Capture the cell that displays the provided text and extract its (X, Y) central coordinate. 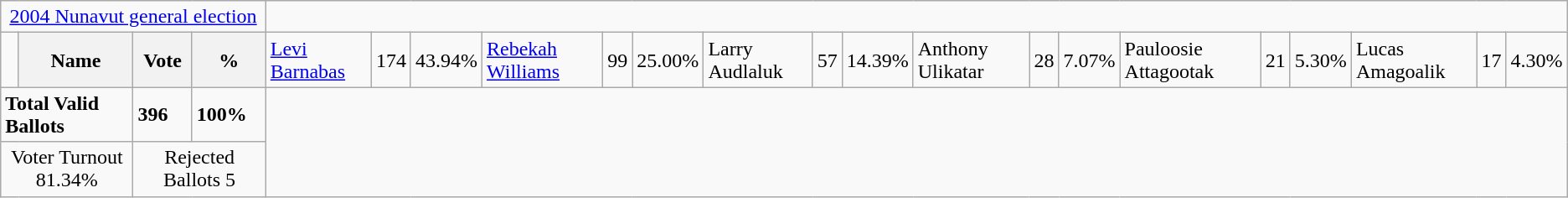
17 (1491, 60)
Name (75, 60)
99 (618, 60)
Total Valid Ballots (67, 114)
Pauloosie Attagootak (1190, 60)
7.07% (1089, 60)
Anthony Ulikatar (972, 60)
2004 Nunavut general election (134, 17)
Voter Turnout 81.34% (67, 169)
396 (162, 114)
5.30% (1320, 60)
Vote (162, 60)
Rebekah Williams (543, 60)
14.39% (878, 60)
100% (229, 114)
Rejected Ballots 5 (199, 169)
43.94% (446, 60)
Larry Audlaluk (758, 60)
28 (1044, 60)
57 (828, 60)
21 (1275, 60)
25.00% (668, 60)
Levi Barnabas (318, 60)
4.30% (1536, 60)
Lucas Amagoalik (1414, 60)
174 (390, 60)
% (229, 60)
